Search for the cell housing the specified text and yield its (x, y) center coordinate. 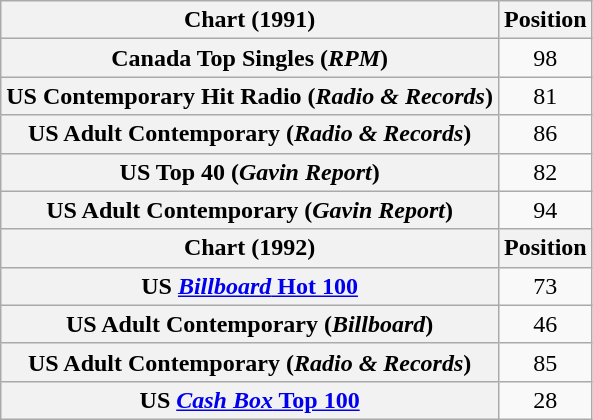
28 (545, 400)
98 (545, 58)
US Contemporary Hit Radio (Radio & Records) (250, 96)
81 (545, 96)
94 (545, 210)
Canada Top Singles (RPM) (250, 58)
US Adult Contemporary (Billboard) (250, 324)
73 (545, 286)
Chart (1992) (250, 248)
US Adult Contemporary (Gavin Report) (250, 210)
85 (545, 362)
US Cash Box Top 100 (250, 400)
46 (545, 324)
82 (545, 172)
Chart (1991) (250, 20)
86 (545, 134)
US Top 40 (Gavin Report) (250, 172)
US Billboard Hot 100 (250, 286)
